From the cell containing the given text, extract its center point as (X, Y) coordinate. 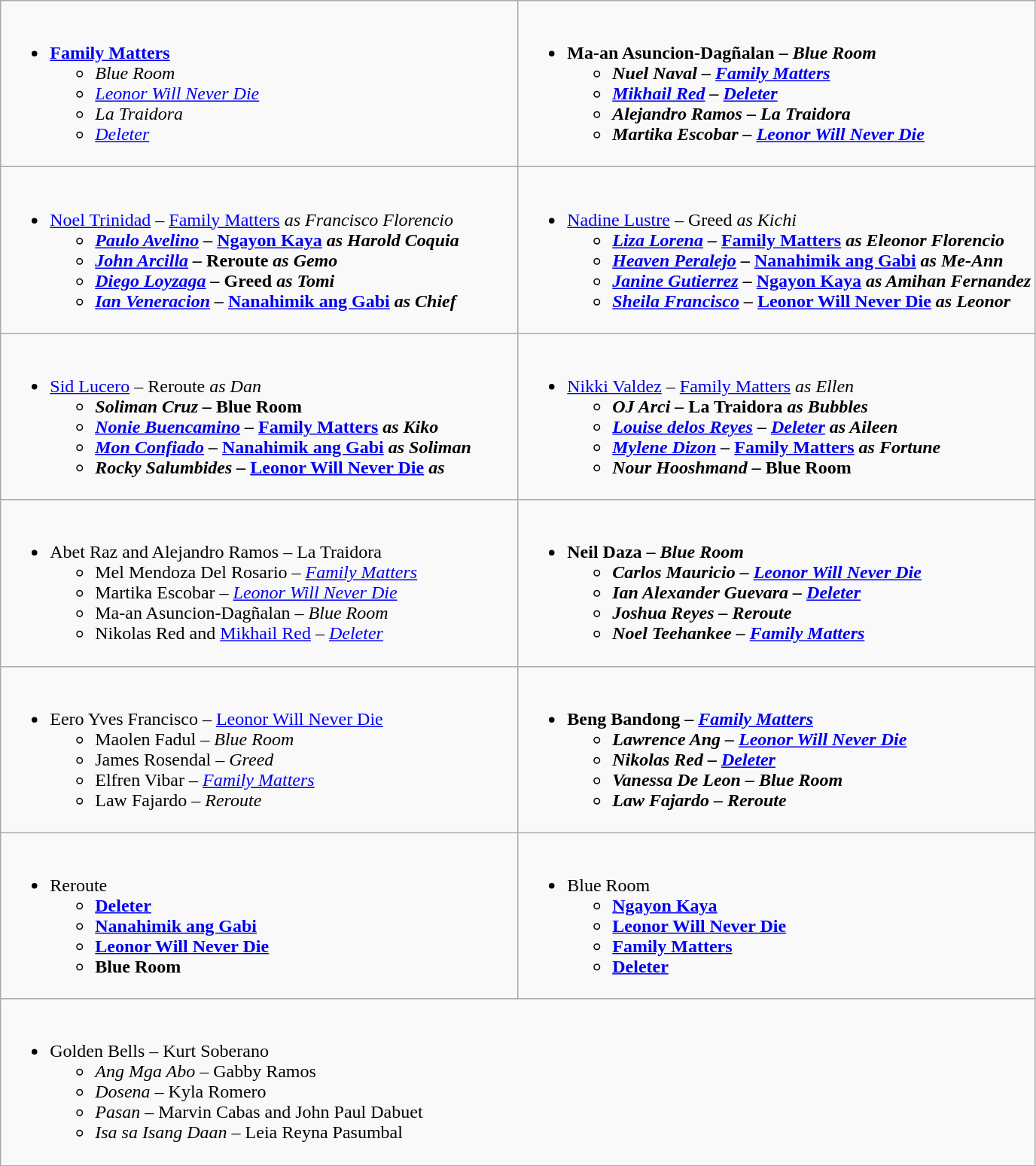
Neil Daza – Blue RoomCarlos Mauricio – Leonor Will Never DieIan Alexander Guevara – DeleterJoshua Reyes – RerouteNoel Teehankee – Family Matters (777, 583)
Beng Bandong – Family MattersLawrence Ang – Leonor Will Never DieNikolas Red – DeleterVanessa De Leon – Blue RoomLaw Fajardo – Reroute (777, 750)
RerouteDeleterNanahimik ang GabiLeonor Will Never DieBlue Room (259, 915)
Eero Yves Francisco – Leonor Will Never DieMaolen Fadul – Blue RoomJames Rosendal – GreedElfren Vibar – Family MattersLaw Fajardo – Reroute (259, 750)
Blue RoomNgayon KayaLeonor Will Never DieFamily MattersDeleter (777, 915)
Family MattersBlue RoomLeonor Will Never DieLa TraidoraDeleter (259, 84)
